Find where the given text appears and provide that cell's center as [x, y] coordinate. 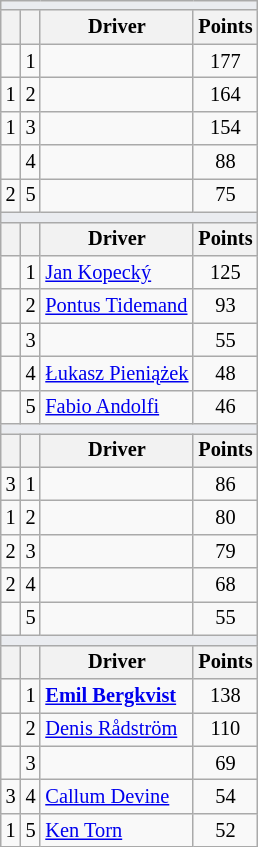
138 [225, 695]
110 [225, 729]
177 [225, 61]
54 [225, 796]
Ken Torn [116, 830]
Pontus Tidemand [116, 306]
88 [225, 162]
93 [225, 306]
46 [225, 407]
Fabio Andolfi [116, 407]
Denis Rådström [116, 729]
Emil Bergkvist [116, 695]
86 [225, 484]
154 [225, 128]
164 [225, 94]
Callum Devine [116, 796]
79 [225, 551]
69 [225, 763]
80 [225, 517]
Jan Kopecký [116, 272]
125 [225, 272]
75 [225, 195]
48 [225, 373]
68 [225, 585]
Łukasz Pieniążek [116, 373]
52 [225, 830]
